Return (x, y) of the center of cell containing provided text 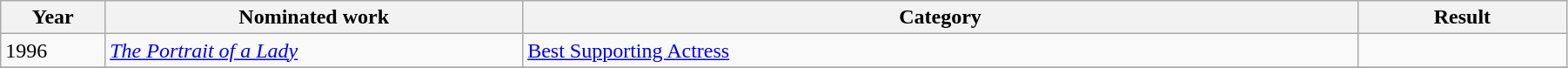
Result (1462, 17)
Year (53, 17)
Best Supporting Actress (941, 51)
1996 (53, 51)
Category (941, 17)
The Portrait of a Lady (314, 51)
Nominated work (314, 17)
